Detect which cell encompasses the target text, then output its (X, Y) center coordinate. 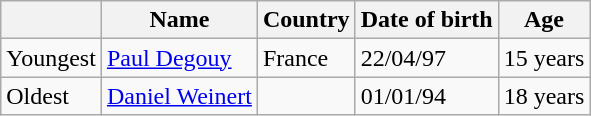
22/04/97 (426, 58)
Paul Degouy (179, 58)
15 years (544, 58)
Oldest (52, 96)
France (306, 58)
Youngest (52, 58)
Name (179, 20)
Date of birth (426, 20)
Age (544, 20)
18 years (544, 96)
01/01/94 (426, 96)
Daniel Weinert (179, 96)
Country (306, 20)
